Find where the given text appears and provide that cell's center as [x, y] coordinate. 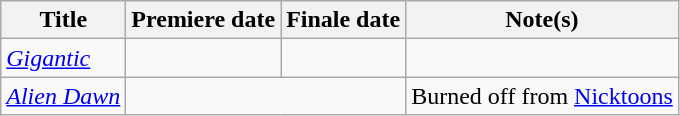
Alien Dawn [64, 96]
Note(s) [542, 20]
Title [64, 20]
Premiere date [204, 20]
Burned off from Nicktoons [542, 96]
Finale date [344, 20]
Gigantic [64, 58]
